Scan for the cell matching the given text and deliver its (X, Y) coordinate at center. 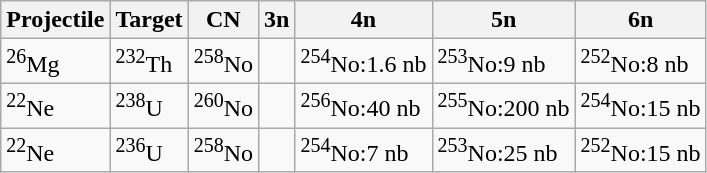
254No:7 nb (364, 150)
253No:9 nb (504, 62)
CN (223, 20)
252No:15 nb (640, 150)
236U (149, 150)
256No:40 nb (364, 106)
254No:1.6 nb (364, 62)
3n (277, 20)
4n (364, 20)
5n (504, 20)
6n (640, 20)
260No (223, 106)
232Th (149, 62)
253No:25 nb (504, 150)
238U (149, 106)
26Mg (56, 62)
254No:15 nb (640, 106)
252No:8 nb (640, 62)
Target (149, 20)
Projectile (56, 20)
255No:200 nb (504, 106)
